Determine the [x, y] coordinate at the center of the cell enclosing the given text.  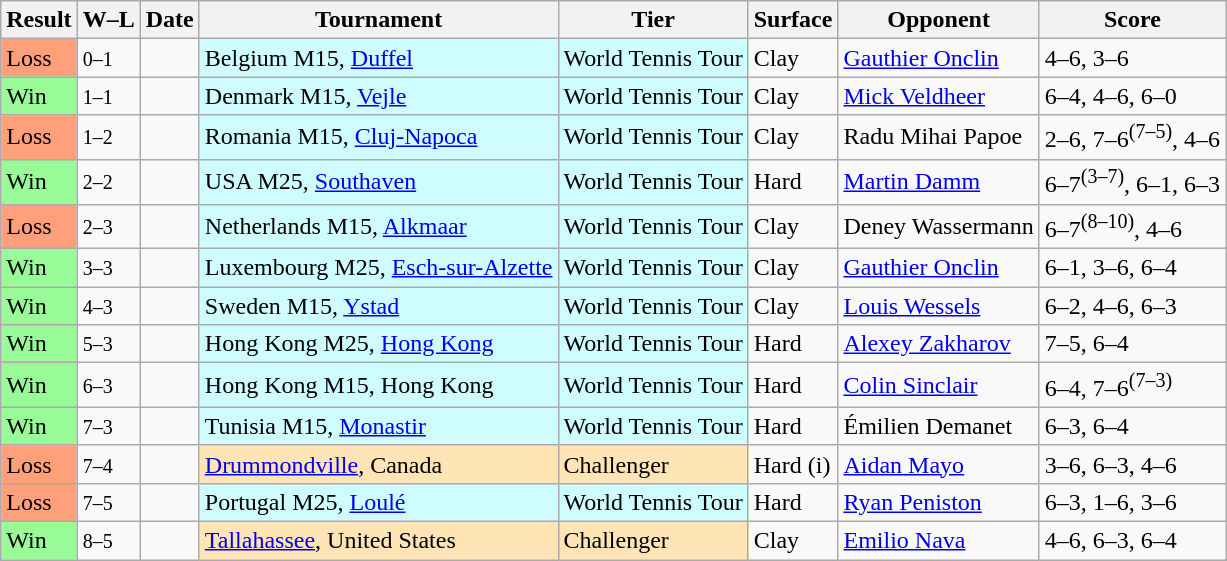
6–4, 4–6, 6–0 [1132, 96]
5–3 [108, 344]
1–2 [108, 138]
Netherlands M15, Alkmaar [378, 226]
Alexey Zakharov [938, 344]
6–7(8–10), 4–6 [1132, 226]
7–5 [108, 502]
Luxembourg M25, Esch-sur-Alzette [378, 268]
Deney Wassermann [938, 226]
6–4, 7–6(7–3) [1132, 386]
Date [170, 20]
Tallahassee, United States [378, 541]
Colin Sinclair [938, 386]
4–6, 3–6 [1132, 58]
6–7(3–7), 6–1, 6–3 [1132, 182]
7–4 [108, 464]
Tournament [378, 20]
Ryan Peniston [938, 502]
Score [1132, 20]
Portugal M25, Loulé [378, 502]
Belgium M15, Duffel [378, 58]
Surface [793, 20]
6–1, 3–6, 6–4 [1132, 268]
Hong Kong M15, Hong Kong [378, 386]
Result [39, 20]
Radu Mihai Papoe [938, 138]
Emilio Nava [938, 541]
Denmark M15, Vejle [378, 96]
2–2 [108, 182]
Tunisia M15, Monastir [378, 426]
6–2, 4–6, 6–3 [1132, 306]
1–1 [108, 96]
3–3 [108, 268]
7–5, 6–4 [1132, 344]
USA M25, Southaven [378, 182]
Aidan Mayo [938, 464]
6–3, 6–4 [1132, 426]
6–3 [108, 386]
Émilien Demanet [938, 426]
4–6, 6–3, 6–4 [1132, 541]
3–6, 6–3, 4–6 [1132, 464]
0–1 [108, 58]
Martin Damm [938, 182]
Romania M15, Cluj-Napoca [378, 138]
Mick Veldheer [938, 96]
Sweden M15, Ystad [378, 306]
2–6, 7–6(7–5), 4–6 [1132, 138]
6–3, 1–6, 3–6 [1132, 502]
7–3 [108, 426]
Tier [653, 20]
2–3 [108, 226]
Opponent [938, 20]
8–5 [108, 541]
Drummondville, Canada [378, 464]
Louis Wessels [938, 306]
Hard (i) [793, 464]
4–3 [108, 306]
Hong Kong M25, Hong Kong [378, 344]
W–L [108, 20]
